Pinpoint the cell where the given text exists, returning its [x, y] midpoint coordinate. 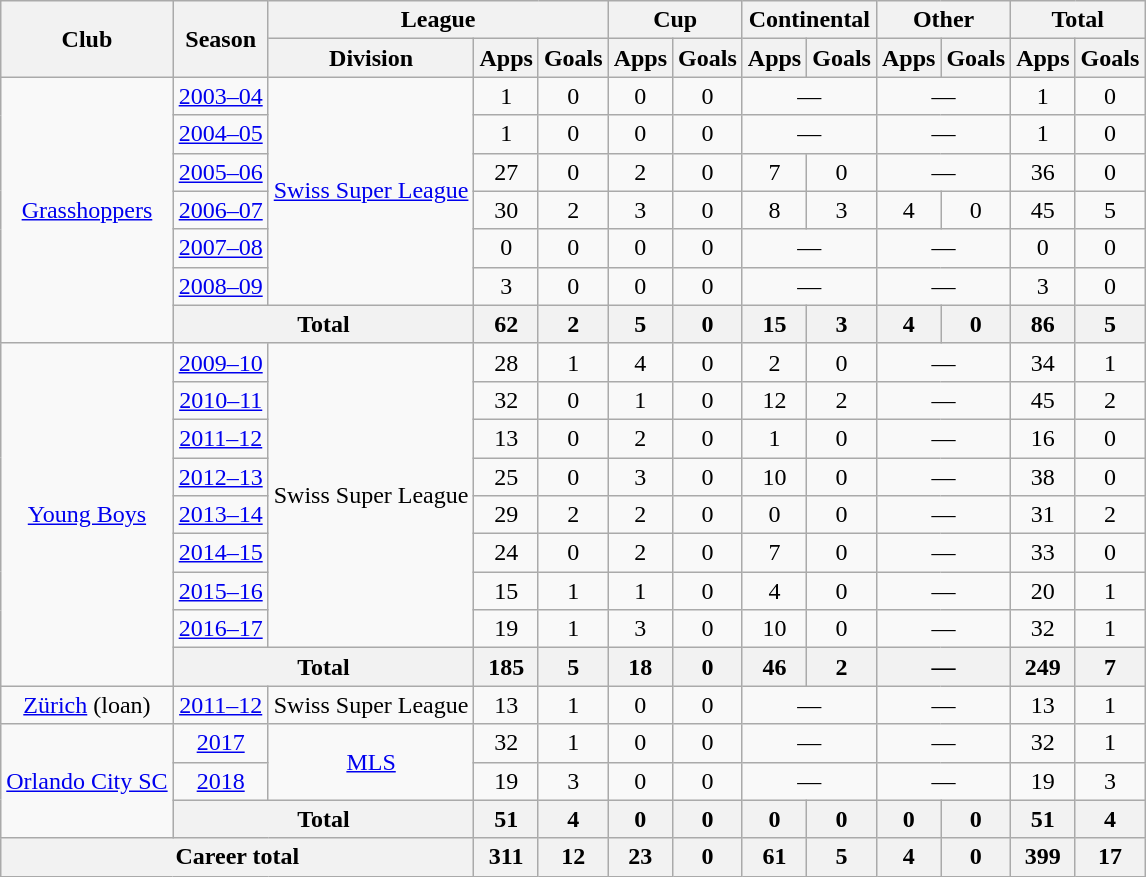
Continental [809, 20]
28 [506, 362]
24 [506, 553]
23 [640, 857]
46 [774, 667]
League [438, 20]
20 [1043, 591]
36 [1043, 172]
2016–17 [220, 629]
399 [1043, 857]
62 [506, 324]
Zürich (loan) [87, 705]
34 [1043, 362]
17 [1110, 857]
Club [87, 39]
Grasshoppers [87, 210]
2010–11 [220, 400]
2014–15 [220, 553]
8 [774, 210]
Season [220, 39]
2017 [220, 743]
Cup [675, 20]
33 [1043, 553]
29 [506, 515]
185 [506, 667]
2013–14 [220, 515]
2003–04 [220, 96]
MLS [371, 762]
2004–05 [220, 134]
61 [774, 857]
2007–08 [220, 248]
16 [1043, 438]
311 [506, 857]
Orlando City SC [87, 781]
2015–16 [220, 591]
2005–06 [220, 172]
2012–13 [220, 477]
Division [371, 58]
25 [506, 477]
2009–10 [220, 362]
2006–07 [220, 210]
Other [943, 20]
2018 [220, 781]
86 [1043, 324]
27 [506, 172]
249 [1043, 667]
2008–09 [220, 286]
Career total [238, 857]
31 [1043, 515]
18 [640, 667]
38 [1043, 477]
30 [506, 210]
Young Boys [87, 514]
